Pinpoint the cell where the given text exists, returning its [x, y] midpoint coordinate. 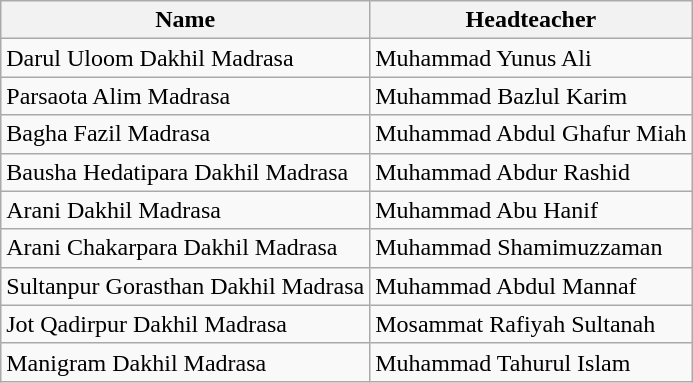
Parsaota Alim Madrasa [186, 96]
Muhammad Abdul Ghafur Miah [531, 134]
Muhammad Abdur Rashid [531, 172]
Mosammat Rafiyah Sultanah [531, 324]
Arani Chakarpara Dakhil Madrasa [186, 248]
Manigram Dakhil Madrasa [186, 362]
Muhammad Yunus Ali [531, 58]
Muhammad Bazlul Karim [531, 96]
Darul Uloom Dakhil Madrasa [186, 58]
Muhammad Shamimuzzaman [531, 248]
Headteacher [531, 20]
Bausha Hedatipara Dakhil Madrasa [186, 172]
Muhammad Tahurul Islam [531, 362]
Sultanpur Gorasthan Dakhil Madrasa [186, 286]
Arani Dakhil Madrasa [186, 210]
Bagha Fazil Madrasa [186, 134]
Muhammad Abdul Mannaf [531, 286]
Name [186, 20]
Muhammad Abu Hanif [531, 210]
Jot Qadirpur Dakhil Madrasa [186, 324]
